Pinpoint the cell where the given text exists, returning its (X, Y) midpoint coordinate. 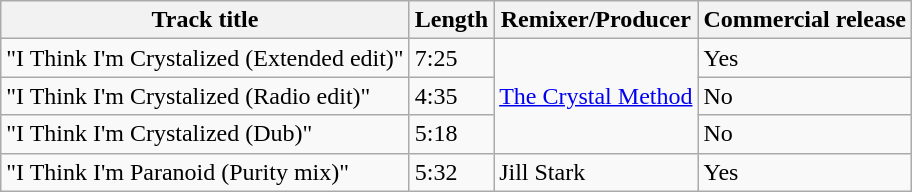
Jill Stark (596, 172)
"I Think I'm Crystalized (Dub)" (205, 134)
4:35 (451, 96)
Commercial release (804, 20)
7:25 (451, 58)
"I Think I'm Crystalized (Radio edit)" (205, 96)
Remixer/Producer (596, 20)
"I Think I'm Paranoid (Purity mix)" (205, 172)
Track title (205, 20)
Length (451, 20)
5:18 (451, 134)
"I Think I'm Crystalized (Extended edit)" (205, 58)
The Crystal Method (596, 96)
5:32 (451, 172)
